Determine the (x, y) coordinate at the center of the cell enclosing the given text.  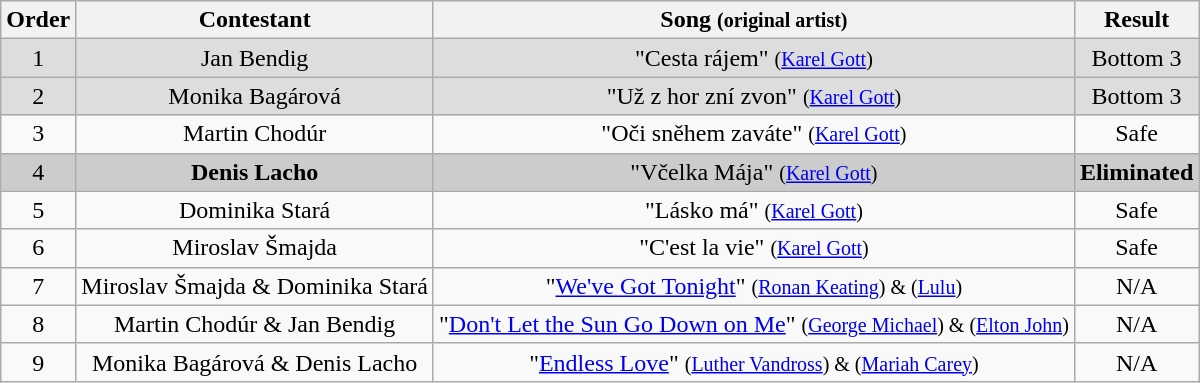
5 (38, 210)
6 (38, 248)
"Už z hor zní zvon" (Karel Gott) (754, 96)
8 (38, 324)
"Don't Let the Sun Go Down on Me" (George Michael) & (Elton John) (754, 324)
Order (38, 20)
Eliminated (1136, 172)
Monika Bagárová & Denis Lacho (255, 362)
9 (38, 362)
"Oči sněhem zaváte" (Karel Gott) (754, 134)
Monika Bagárová (255, 96)
"We've Got Tonight" (Ronan Keating) & (Lulu) (754, 286)
Song (original artist) (754, 20)
2 (38, 96)
4 (38, 172)
Result (1136, 20)
"Včelka Mája" (Karel Gott) (754, 172)
"Lásko má" (Karel Gott) (754, 210)
Denis Lacho (255, 172)
Miroslav Šmajda (255, 248)
Jan Bendig (255, 58)
"Endless Love" (Luther Vandross) & (Mariah Carey) (754, 362)
7 (38, 286)
Martin Chodúr (255, 134)
Dominika Stará (255, 210)
Miroslav Šmajda & Dominika Stará (255, 286)
Contestant (255, 20)
1 (38, 58)
"Cesta rájem" (Karel Gott) (754, 58)
Martin Chodúr & Jan Bendig (255, 324)
"C'est la vie" (Karel Gott) (754, 248)
3 (38, 134)
